From the cell containing the given text, extract its center point as [x, y] coordinate. 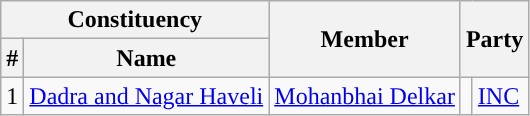
Constituency [135, 20]
Member [365, 39]
Party [494, 39]
INC [500, 96]
Name [146, 58]
Dadra and Nagar Haveli [146, 96]
# [12, 58]
1 [12, 96]
Mohanbhai Delkar [365, 96]
